Identify which cell holds the provided text, then report its (x, y) central coordinate. 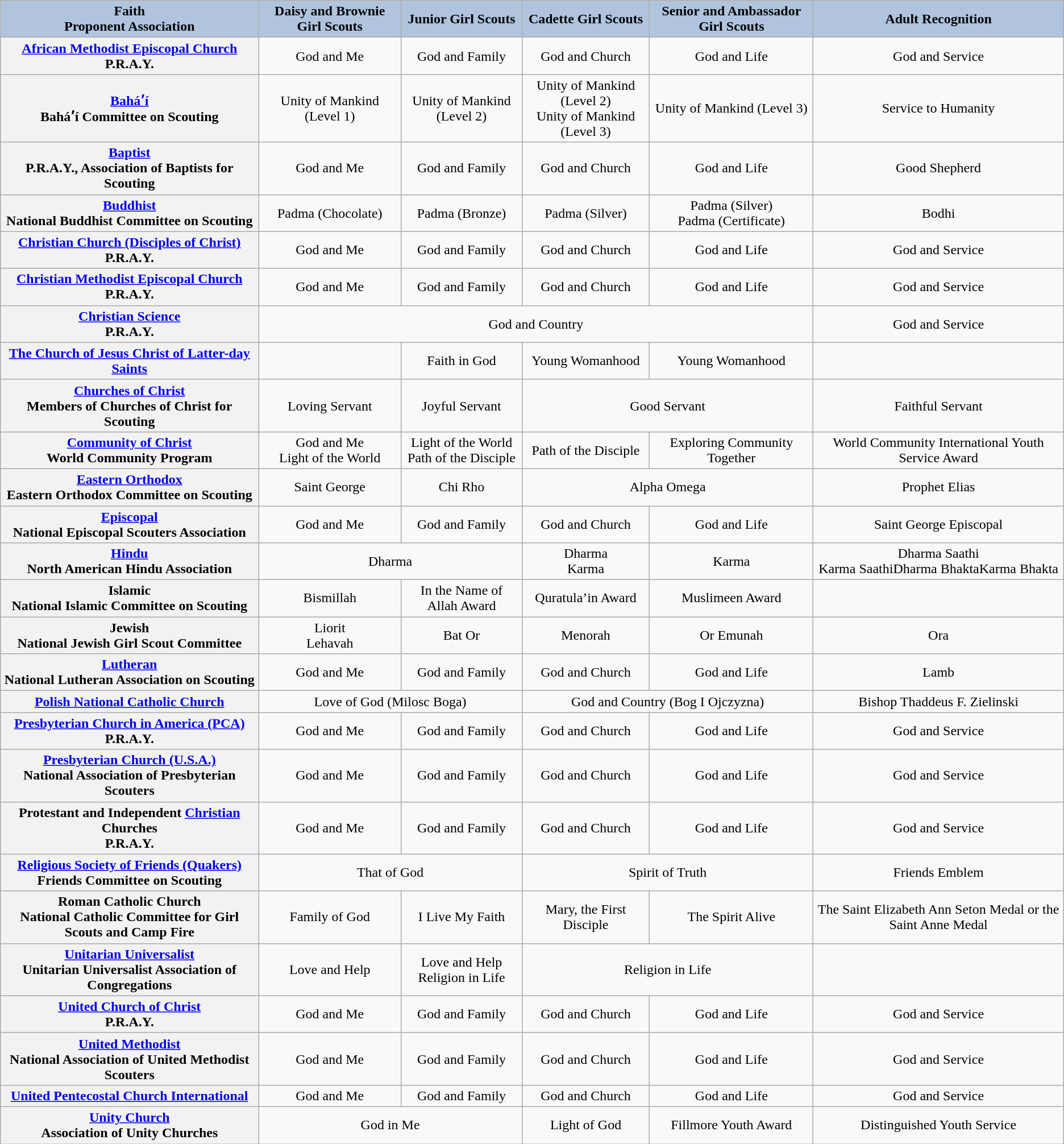
FaithProponent Association (130, 19)
Unity of Mankind (Level 1) (330, 108)
Bodhi (938, 213)
Padma (Silver)Padma (Certificate) (731, 213)
Churches of ChristMembers of Churches of Christ for Scouting (130, 405)
The Spirit Alive (731, 917)
Christian Church (Disciples of Christ)P.R.A.Y. (130, 250)
Dharma SaathiKarma SaathiDharma BhaktaKarma Bhakta (938, 562)
Padma (Silver) (585, 213)
Menorah (585, 636)
Service to Humanity (938, 108)
Padma (Chocolate) (330, 213)
Alpha Omega (667, 487)
Community of ChristWorld Community Program (130, 450)
Christian ScienceP.R.A.Y. (130, 324)
Adult Recognition (938, 19)
Bismillah (330, 598)
Dharma (390, 562)
Faithful Servant (938, 405)
Daisy and Brownie Girl Scouts (330, 19)
African Methodist Episcopal ChurchP.R.A.Y. (130, 56)
God and Country (536, 324)
BaháʼíBaháʼí Committee on Scouting (130, 108)
God and Country (Bog I Ojczyzna) (667, 702)
Light of God (585, 1125)
The Church of Jesus Christ of Latter-day Saints (130, 360)
Saint George Episcopal (938, 524)
Protestant and Independent Christian ChurchesP.R.A.Y. (130, 828)
Exploring Community Together (731, 450)
Unity ChurchAssociation of Unity Churches (130, 1125)
Unitarian UniversalistUnitarian Universalist Association of Congregations (130, 969)
Ora (938, 636)
Love of God (Milosc Boga) (390, 702)
United MethodistNational Association of United Methodist Scouters (130, 1059)
Muslimeen Award (731, 598)
Love and Help (330, 969)
Friends Emblem (938, 872)
Karma (731, 562)
Loving Servant (330, 405)
Bishop Thaddeus F. Zielinski (938, 702)
Good Servant (667, 405)
Unity of Mankind (Level 2)Unity of Mankind (Level 3) (585, 108)
In the Name of Allah Award (462, 598)
EpiscopalNational Episcopal Scouters Association (130, 524)
Distinguished Youth Service (938, 1125)
Spirit of Truth (667, 872)
Lamb (938, 672)
Bat Or (462, 636)
JewishNational Jewish Girl Scout Committee (130, 636)
LutheranNational Lutheran Association on Scouting (130, 672)
That of God (390, 872)
IslamicNational Islamic Committee on Scouting (130, 598)
Prophet Elias (938, 487)
Senior and Ambassador Girl Scouts (731, 19)
Roman Catholic ChurchNational Catholic Committee for Girl Scouts and Camp Fire (130, 917)
Presbyterian Church (U.S.A.)National Association of Presbyterian Scouters (130, 776)
Polish National Catholic Church (130, 702)
Love and HelpReligion in Life (462, 969)
LioritLehavah (330, 636)
The Saint Elizabeth Ann Seton Medal or the Saint Anne Medal (938, 917)
Unity of Mankind (Level 3) (731, 108)
United Church of ChristP.R.A.Y. (130, 1014)
Path of the Disciple (585, 450)
Religion in Life (667, 969)
Cadette Girl Scouts (585, 19)
BaptistP.R.A.Y., Association of Baptists for Scouting (130, 168)
God and MeLight of the World (330, 450)
Christian Methodist Episcopal ChurchP.R.A.Y. (130, 287)
Saint George (330, 487)
Chi Rho (462, 487)
Good Shepherd (938, 168)
God in Me (390, 1125)
Padma (Bronze) (462, 213)
Family of God (330, 917)
Junior Girl Scouts (462, 19)
HinduNorth American Hindu Association (130, 562)
DharmaKarma (585, 562)
Eastern OrthodoxEastern Orthodox Committee on Scouting (130, 487)
Mary, the First Disciple (585, 917)
Fillmore Youth Award (731, 1125)
Light of the WorldPath of the Disciple (462, 450)
United Pentecostal Church International (130, 1096)
Unity of Mankind (Level 2) (462, 108)
BuddhistNational Buddhist Committee on Scouting (130, 213)
Presbyterian Church in America (PCA)P.R.A.Y. (130, 731)
Joyful Servant (462, 405)
Or Emunah (731, 636)
Faith in God (462, 360)
World Community International Youth Service Award (938, 450)
Quratula’in Award (585, 598)
Religious Society of Friends (Quakers)Friends Committee on Scouting (130, 872)
I Live My Faith (462, 917)
